Pinpoint the cell where the given text exists, returning its (X, Y) midpoint coordinate. 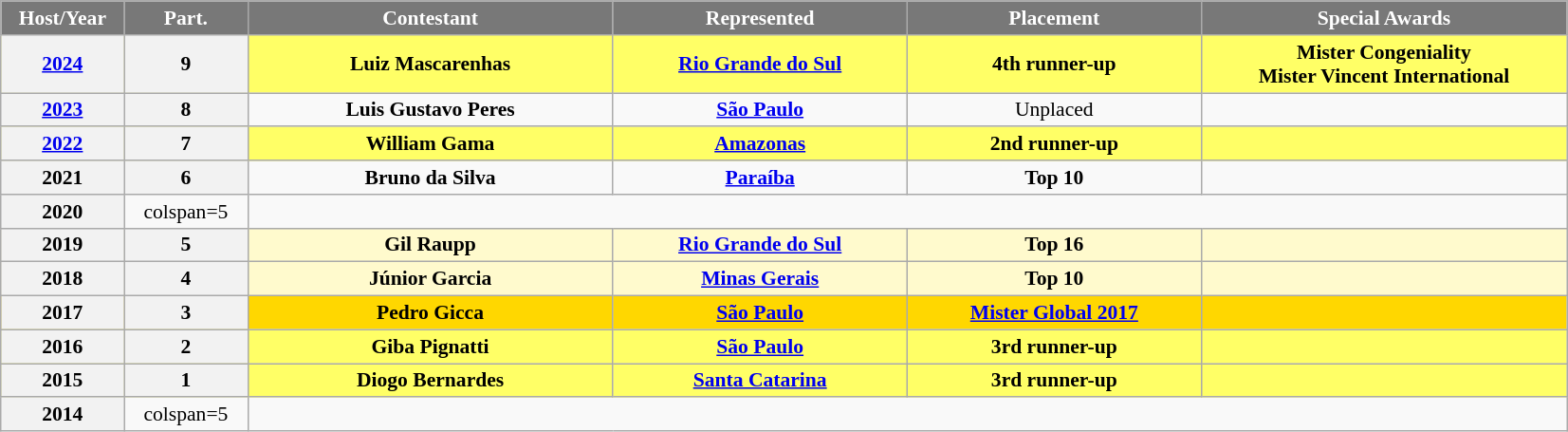
4th runner-up (1054, 65)
2015 (63, 381)
Santa Catarina (760, 381)
Represented (760, 18)
Mister CongenialityMister Vincent International (1383, 65)
2023 (63, 110)
2016 (63, 347)
Top 16 (1054, 245)
Luis Gustavo Peres (431, 110)
Júnior Garcia (431, 279)
2022 (63, 144)
5 (186, 245)
Bruno da Silva (431, 178)
2018 (63, 279)
Gil Raupp (431, 245)
Amazonas (760, 144)
2021 (63, 178)
Diogo Bernardes (431, 381)
2nd runner-up (1054, 144)
Luiz Mascarenhas (431, 65)
2019 (63, 245)
Minas Gerais (760, 279)
1 (186, 381)
9 (186, 65)
Special Awards (1383, 18)
2020 (63, 212)
Host/Year (63, 18)
William Gama (431, 144)
6 (186, 178)
4 (186, 279)
Part. (186, 18)
Giba Pignatti (431, 347)
7 (186, 144)
2024 (63, 65)
Contestant (431, 18)
2 (186, 347)
Unplaced (1054, 110)
Placement (1054, 18)
3 (186, 313)
Mister Global 2017 (1054, 313)
Pedro Gicca (431, 313)
2014 (63, 415)
2017 (63, 313)
Paraíba (760, 178)
8 (186, 110)
